Return (X, Y) of the center of cell containing provided text 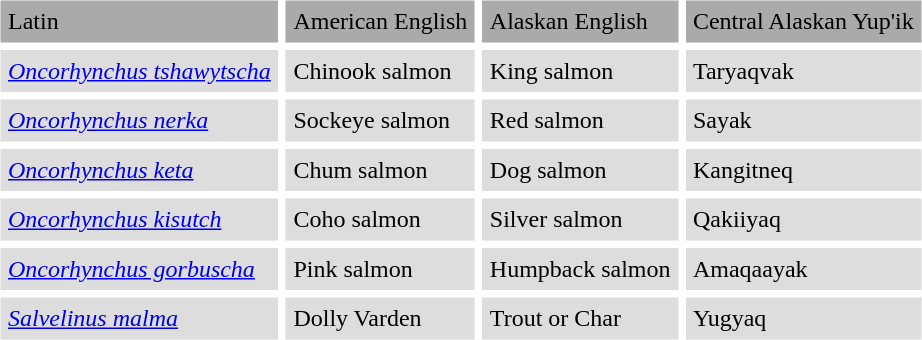
Chinook salmon (380, 71)
Coho salmon (380, 219)
Oncorhynchus nerka (139, 121)
Oncorhynchus gorbuscha (139, 269)
Qakiiyaq (803, 219)
Chum salmon (380, 170)
Dog salmon (580, 170)
American English (380, 21)
Pink salmon (380, 269)
Taryaqvak (803, 71)
Trout or Char (580, 319)
King salmon (580, 71)
Amaqaayak (803, 269)
Latin (139, 21)
Kangitneq (803, 170)
Oncorhynchus kisutch (139, 219)
Central Alaskan Yup'ik (803, 21)
Yugyaq (803, 319)
Oncorhynchus keta (139, 170)
Salvelinus malma (139, 319)
Oncorhynchus tshawytscha (139, 71)
Alaskan English (580, 21)
Red salmon (580, 121)
Sockeye salmon (380, 121)
Humpback salmon (580, 269)
Dolly Varden (380, 319)
Silver salmon (580, 219)
Sayak (803, 121)
